From the cell containing the given text, extract its center point as (x, y) coordinate. 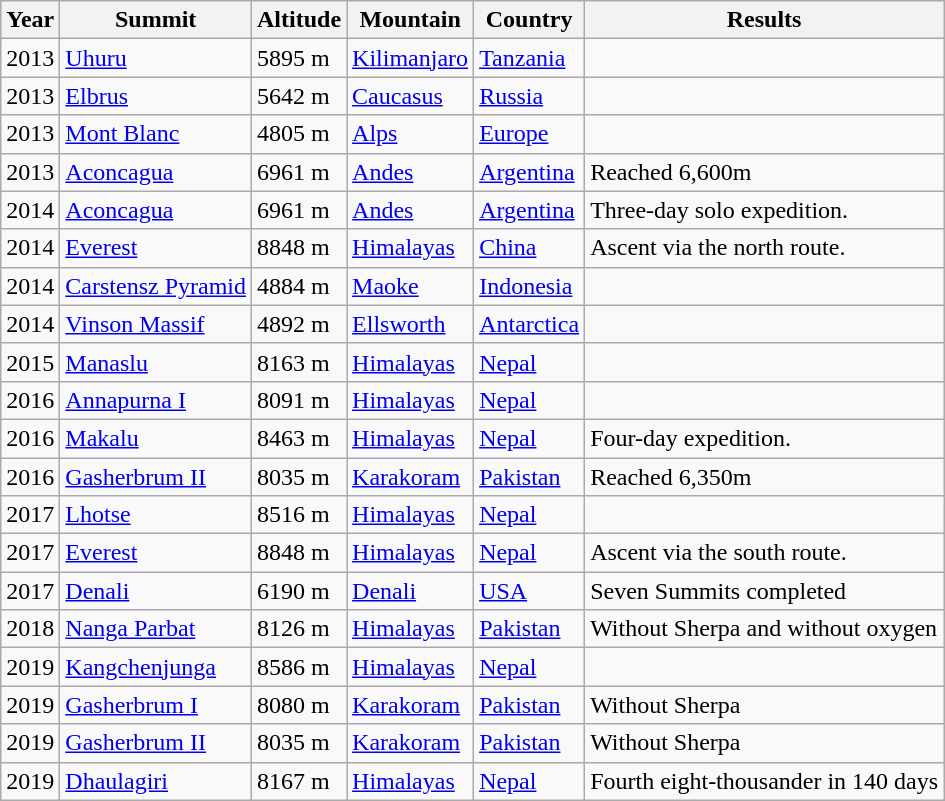
Kilimanjaro (410, 58)
Europe (530, 134)
8167 m (300, 781)
Gasherbrum I (156, 705)
Vinson Massif (156, 324)
Uhuru (156, 58)
Tanzania (530, 58)
Altitude (300, 20)
Fourth eight-thousander in 140 days (764, 781)
Without Sherpa and without oxygen (764, 629)
5895 m (300, 58)
8091 m (300, 400)
Carstensz Pyramid (156, 286)
USA (530, 591)
Caucasus (410, 96)
Elbrus (156, 96)
8163 m (300, 362)
Mont Blanc (156, 134)
Ellsworth (410, 324)
8126 m (300, 629)
Annapurna I (156, 400)
8516 m (300, 515)
Reached 6,350m (764, 477)
Indonesia (530, 286)
8586 m (300, 667)
Nanga Parbat (156, 629)
Maoke (410, 286)
8080 m (300, 705)
Mountain (410, 20)
Country (530, 20)
Year (30, 20)
6190 m (300, 591)
Summit (156, 20)
Three-day solo expedition. (764, 210)
Antarctica (530, 324)
China (530, 248)
8463 m (300, 438)
Four-day expedition. (764, 438)
4805 m (300, 134)
2018 (30, 629)
Manaslu (156, 362)
Makalu (156, 438)
4884 m (300, 286)
4892 m (300, 324)
5642 m (300, 96)
Ascent via the south route. (764, 553)
Alps (410, 134)
Lhotse (156, 515)
Kangchenjunga (156, 667)
Ascent via the north route. (764, 248)
Dhaulagiri (156, 781)
Results (764, 20)
Reached 6,600m (764, 172)
2015 (30, 362)
Russia (530, 96)
Seven Summits completed (764, 591)
